Search for the cell housing the specified text and yield its [x, y] center coordinate. 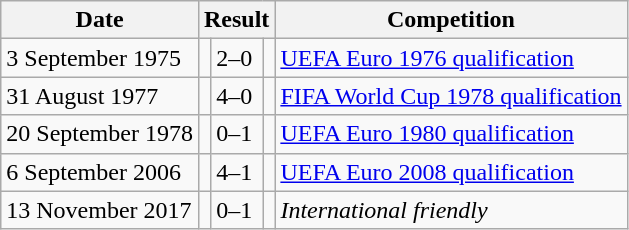
4–1 [237, 172]
FIFA World Cup 1978 qualification [451, 96]
4–0 [237, 96]
UEFA Euro 1976 qualification [451, 58]
3 September 1975 [100, 58]
2–0 [237, 58]
31 August 1977 [100, 96]
UEFA Euro 2008 qualification [451, 172]
13 November 2017 [100, 210]
International friendly [451, 210]
20 September 1978 [100, 134]
Competition [451, 20]
Date [100, 20]
Result [236, 20]
6 September 2006 [100, 172]
UEFA Euro 1980 qualification [451, 134]
